Pinpoint the cell where the given text exists, returning its (X, Y) midpoint coordinate. 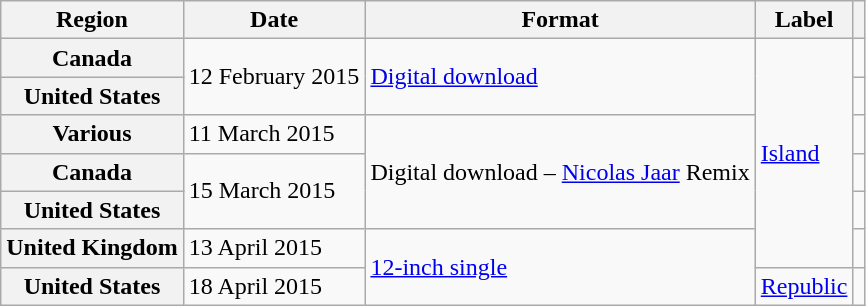
12-inch single (560, 267)
Republic (804, 286)
13 April 2015 (274, 248)
Date (274, 20)
Various (92, 134)
Digital download – Nicolas Jaar Remix (560, 172)
Label (804, 20)
11 March 2015 (274, 134)
12 February 2015 (274, 77)
Digital download (560, 77)
Region (92, 20)
Format (560, 20)
United Kingdom (92, 248)
18 April 2015 (274, 286)
Island (804, 153)
15 March 2015 (274, 191)
